Return the [X, Y] coordinate for the center point of the cell that contains the specified text.  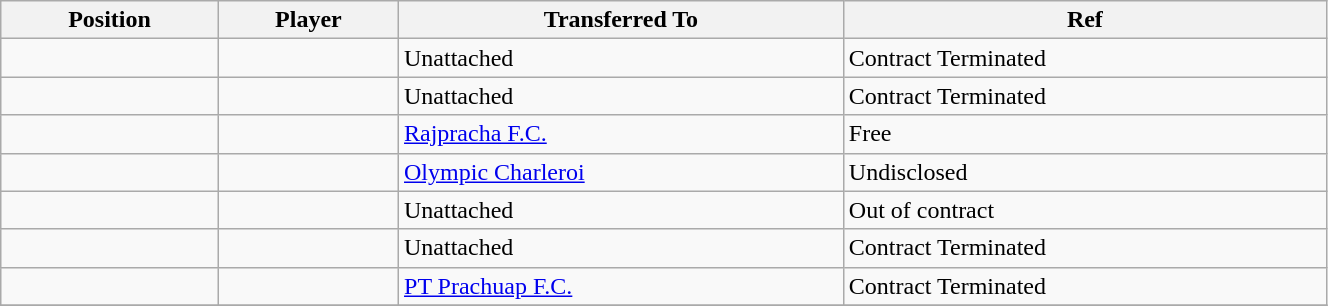
Free [1084, 134]
Out of contract [1084, 210]
Rajpracha F.C. [622, 134]
Transferred To [622, 20]
Olympic Charleroi [622, 172]
Ref [1084, 20]
PT Prachuap F.C. [622, 286]
Undisclosed [1084, 172]
Position [110, 20]
Player [308, 20]
